Extract the [X, Y] coordinate from the center of the cell holding the provided text.  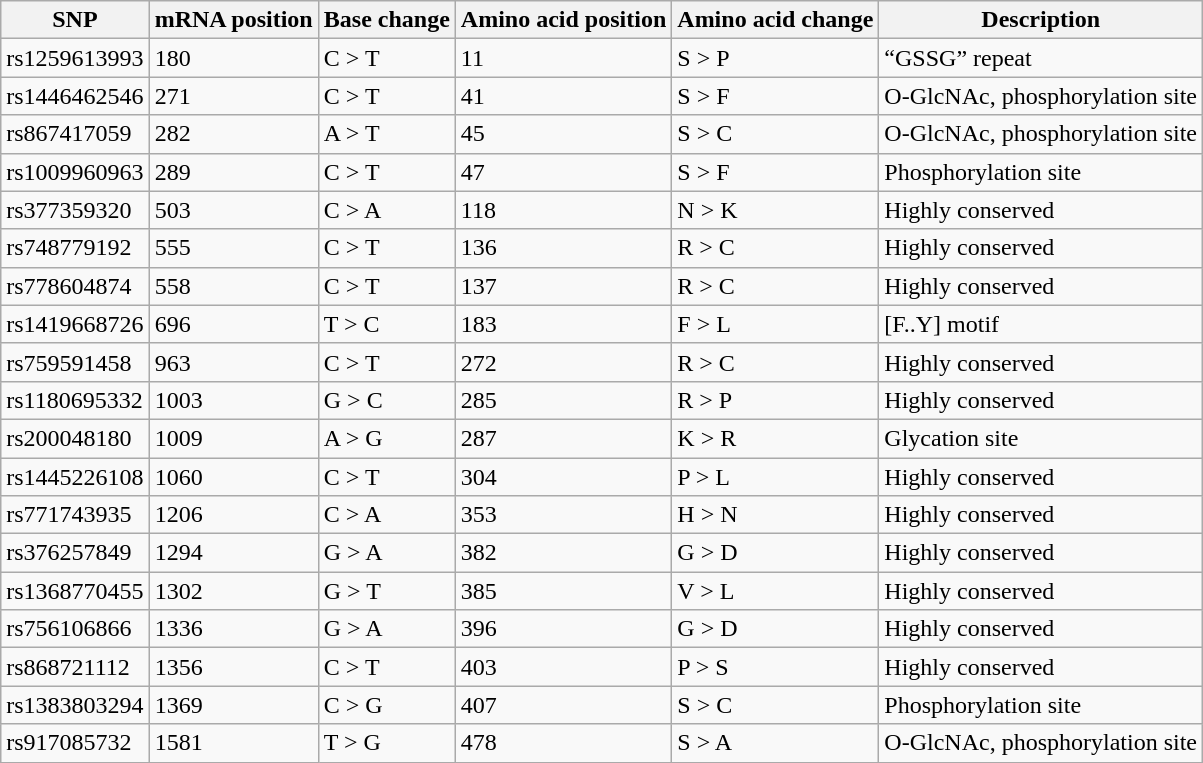
282 [234, 134]
558 [234, 286]
963 [234, 362]
1009 [234, 438]
1369 [234, 705]
rs756106866 [75, 629]
G > T [386, 591]
F > L [776, 324]
407 [563, 705]
1581 [234, 743]
P > L [776, 477]
rs917085732 [75, 743]
rs759591458 [75, 362]
Amino acid position [563, 20]
N > K [776, 210]
Amino acid change [776, 20]
S > A [776, 743]
287 [563, 438]
rs200048180 [75, 438]
rs1383803294 [75, 705]
H > N [776, 515]
rs1259613993 [75, 58]
T > G [386, 743]
478 [563, 743]
R > P [776, 400]
41 [563, 96]
rs1180695332 [75, 400]
T > C [386, 324]
396 [563, 629]
rs868721112 [75, 667]
289 [234, 172]
Base change [386, 20]
1294 [234, 553]
1060 [234, 477]
503 [234, 210]
P > S [776, 667]
rs1445226108 [75, 477]
1336 [234, 629]
rs771743935 [75, 515]
136 [563, 248]
A > G [386, 438]
“GSSG” repeat [1041, 58]
180 [234, 58]
rs1446462546 [75, 96]
rs867417059 [75, 134]
47 [563, 172]
1302 [234, 591]
183 [563, 324]
rs1009960963 [75, 172]
272 [563, 362]
382 [563, 553]
696 [234, 324]
1003 [234, 400]
353 [563, 515]
1206 [234, 515]
11 [563, 58]
304 [563, 477]
rs748779192 [75, 248]
mRNA position [234, 20]
118 [563, 210]
137 [563, 286]
S > P [776, 58]
rs376257849 [75, 553]
555 [234, 248]
V > L [776, 591]
285 [563, 400]
rs1368770455 [75, 591]
1356 [234, 667]
Description [1041, 20]
K > R [776, 438]
A > T [386, 134]
rs778604874 [75, 286]
Glycation site [1041, 438]
rs1419668726 [75, 324]
[F..Y] motif [1041, 324]
rs377359320 [75, 210]
SNP [75, 20]
C > G [386, 705]
G > C [386, 400]
45 [563, 134]
271 [234, 96]
385 [563, 591]
403 [563, 667]
